Extract the (X, Y) coordinate from the center of the cell holding the provided text.  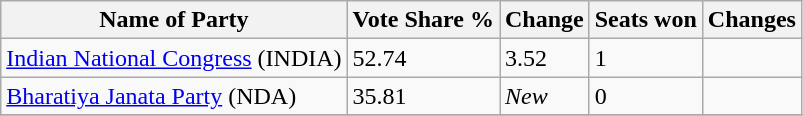
Vote Share % (423, 20)
3.52 (545, 58)
1 (646, 58)
Bharatiya Janata Party (NDA) (174, 96)
35.81 (423, 96)
52.74 (423, 58)
Change (545, 20)
New (545, 96)
0 (646, 96)
Seats won (646, 20)
Changes (752, 20)
Indian National Congress (INDIA) (174, 58)
Name of Party (174, 20)
